Return [X, Y] of the center of cell containing provided text 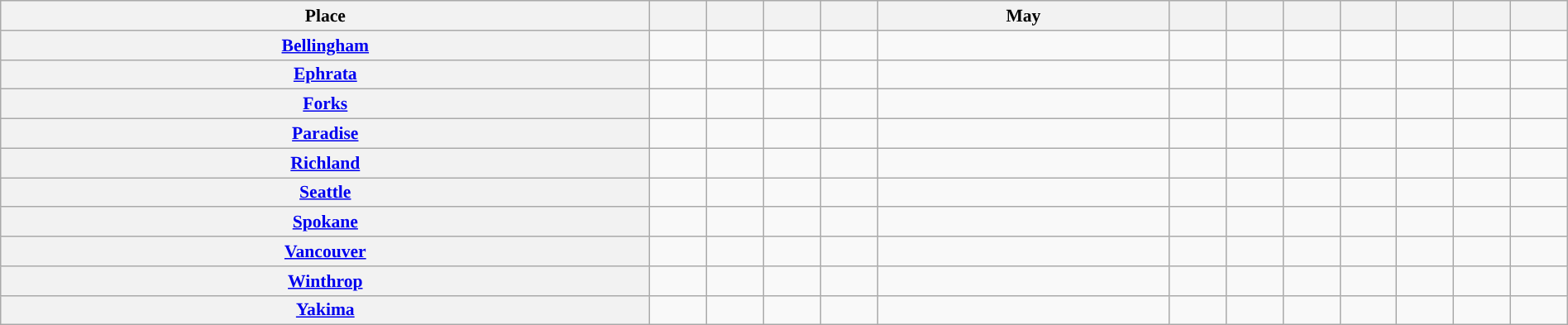
Vancouver [326, 251]
Paradise [326, 134]
May [1024, 16]
Seattle [326, 193]
Richland [326, 163]
Yakima [326, 310]
Winthrop [326, 281]
Place [326, 16]
Ephrata [326, 74]
Forks [326, 104]
Spokane [326, 222]
Bellingham [326, 45]
